Determine the [x, y] coordinate at the center of the cell enclosing the given text.  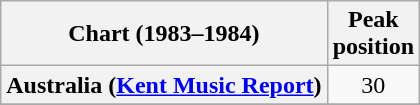
Peakposition [373, 34]
Chart (1983–1984) [164, 34]
30 [373, 85]
Australia (Kent Music Report) [164, 85]
